Provide the [X, Y] coordinate of the cell's center where the given text is located.  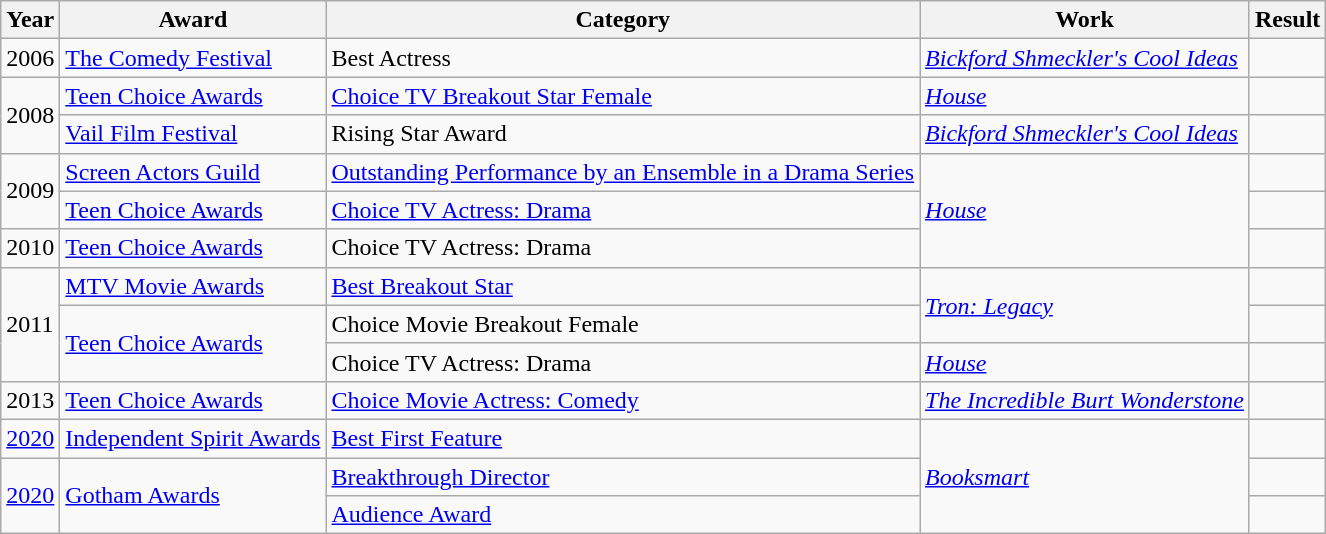
Outstanding Performance by an Ensemble in a Drama Series [623, 172]
Gotham Awards [193, 496]
2013 [30, 400]
Year [30, 20]
2011 [30, 324]
Choice TV Breakout Star Female [623, 96]
Screen Actors Guild [193, 172]
The Incredible Burt Wonderstone [1085, 400]
Independent Spirit Awards [193, 438]
2010 [30, 248]
Result [1287, 20]
Work [1085, 20]
Best First Feature [623, 438]
The Comedy Festival [193, 58]
Breakthrough Director [623, 477]
Rising Star Award [623, 134]
Audience Award [623, 515]
Vail Film Festival [193, 134]
2008 [30, 115]
Best Actress [623, 58]
Tron: Legacy [1085, 305]
Booksmart [1085, 476]
Award [193, 20]
2009 [30, 191]
Choice Movie Actress: Comedy [623, 400]
Category [623, 20]
Choice Movie Breakout Female [623, 324]
MTV Movie Awards [193, 286]
Best Breakout Star [623, 286]
2006 [30, 58]
